Output the [x, y] coordinate of the center of the cell containing the given text.  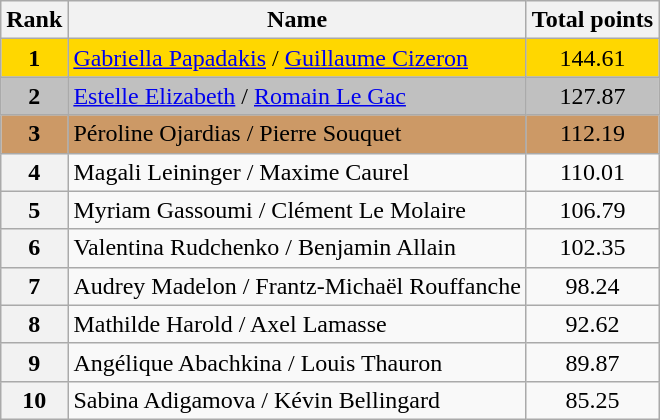
92.62 [592, 324]
Audrey Madelon / Frantz-Michaël Rouffanche [297, 286]
98.24 [592, 286]
5 [34, 210]
Sabina Adigamova / Kévin Bellingard [297, 400]
110.01 [592, 172]
Mathilde Harold / Axel Lamasse [297, 324]
4 [34, 172]
102.35 [592, 248]
Péroline Ojardias / Pierre Souquet [297, 134]
Gabriella Papadakis / Guillaume Cizeron [297, 58]
9 [34, 362]
Name [297, 20]
Myriam Gassoumi / Clément Le Molaire [297, 210]
Magali Leininger / Maxime Caurel [297, 172]
3 [34, 134]
10 [34, 400]
6 [34, 248]
Angélique Abachkina / Louis Thauron [297, 362]
8 [34, 324]
Total points [592, 20]
Estelle Elizabeth / Romain Le Gac [297, 96]
106.79 [592, 210]
89.87 [592, 362]
2 [34, 96]
112.19 [592, 134]
Rank [34, 20]
85.25 [592, 400]
7 [34, 286]
127.87 [592, 96]
1 [34, 58]
Valentina Rudchenko / Benjamin Allain [297, 248]
144.61 [592, 58]
